Return (x, y) of the center of cell containing provided text 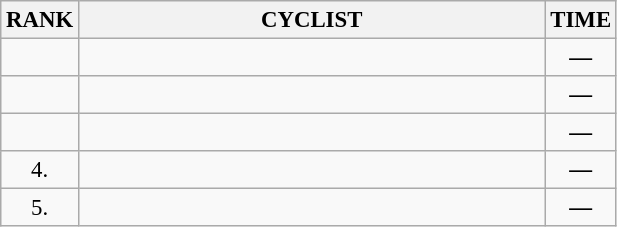
4. (40, 170)
RANK (40, 20)
CYCLIST (312, 20)
TIME (580, 20)
5. (40, 208)
